For the text-containing cell, return its midpoint in [x, y] coordinate format. 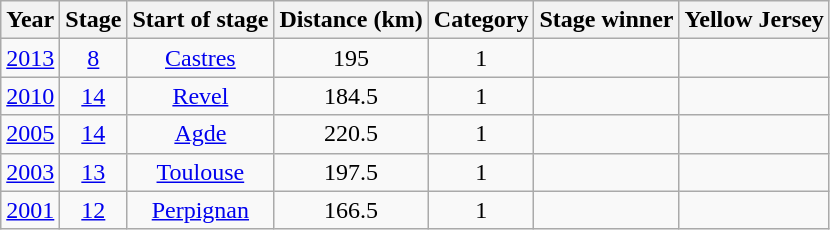
197.5 [351, 172]
Distance (km) [351, 20]
13 [94, 172]
8 [94, 58]
Revel [200, 96]
Castres [200, 58]
2013 [30, 58]
220.5 [351, 134]
Start of stage [200, 20]
Year [30, 20]
2005 [30, 134]
184.5 [351, 96]
2003 [30, 172]
12 [94, 210]
Agde [200, 134]
Category [481, 20]
2010 [30, 96]
Stage [94, 20]
195 [351, 58]
166.5 [351, 210]
Yellow Jersey [754, 20]
Toulouse [200, 172]
Perpignan [200, 210]
2001 [30, 210]
Stage winner [606, 20]
